Return [X, Y] of the center of cell containing provided text 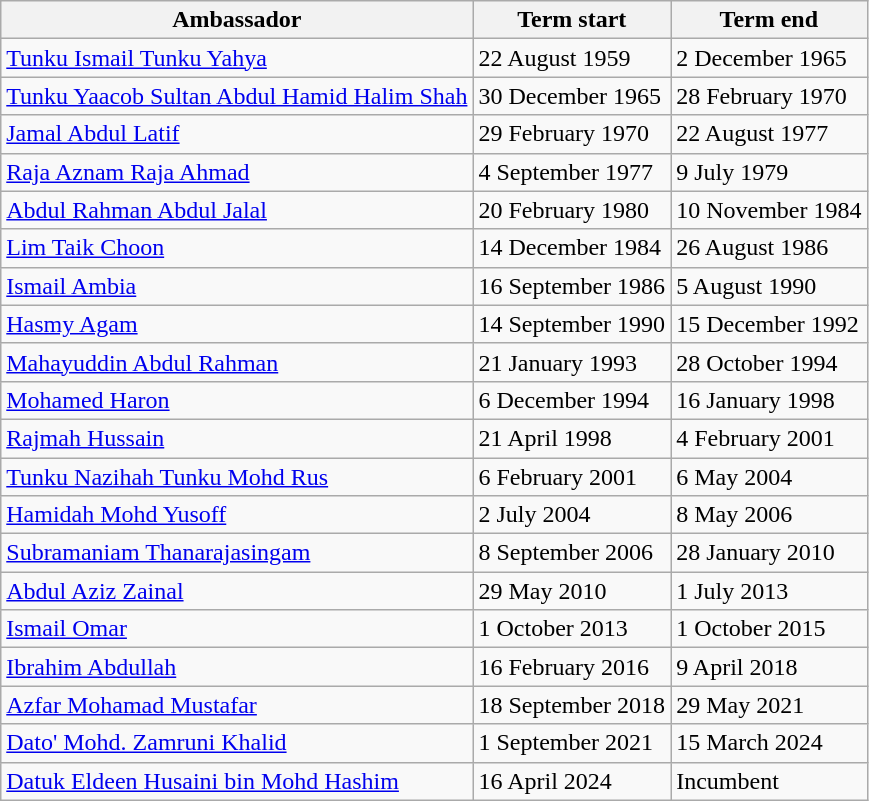
8 May 2006 [769, 515]
6 February 2001 [572, 477]
22 August 1959 [572, 58]
Lim Taik Choon [237, 248]
1 October 2013 [572, 629]
29 February 1970 [572, 134]
Term start [572, 20]
16 February 2016 [572, 667]
16 September 1986 [572, 286]
15 December 1992 [769, 324]
1 July 2013 [769, 591]
14 December 1984 [572, 248]
Abdul Aziz Zainal [237, 591]
18 September 2018 [572, 705]
Mohamed Haron [237, 400]
30 December 1965 [572, 96]
5 August 1990 [769, 286]
21 January 1993 [572, 362]
Rajmah Hussain [237, 438]
Tunku Ismail Tunku Yahya [237, 58]
16 April 2024 [572, 781]
4 September 1977 [572, 172]
2 December 1965 [769, 58]
15 March 2024 [769, 743]
6 December 1994 [572, 400]
10 November 1984 [769, 210]
22 August 1977 [769, 134]
Hasmy Agam [237, 324]
Ibrahim Abdullah [237, 667]
20 February 1980 [572, 210]
29 May 2021 [769, 705]
Term end [769, 20]
2 July 2004 [572, 515]
Tunku Yaacob Sultan Abdul Hamid Halim Shah [237, 96]
Subramaniam Thanarajasingam [237, 553]
Azfar Mohamad Mustafar [237, 705]
6 May 2004 [769, 477]
Dato' Mohd. Zamruni Khalid [237, 743]
Hamidah Mohd Yusoff [237, 515]
Tunku Nazihah Tunku Mohd Rus [237, 477]
Datuk Eldeen Husaini bin Mohd Hashim [237, 781]
28 January 2010 [769, 553]
Ismail Ambia [237, 286]
Mahayuddin Abdul Rahman [237, 362]
Jamal Abdul Latif [237, 134]
14 September 1990 [572, 324]
9 July 1979 [769, 172]
Incumbent [769, 781]
21 April 1998 [572, 438]
9 April 2018 [769, 667]
26 August 1986 [769, 248]
Ismail Omar [237, 629]
28 October 1994 [769, 362]
28 February 1970 [769, 96]
Abdul Rahman Abdul Jalal [237, 210]
Raja Aznam Raja Ahmad [237, 172]
Ambassador [237, 20]
8 September 2006 [572, 553]
29 May 2010 [572, 591]
4 February 2001 [769, 438]
16 January 1998 [769, 400]
1 October 2015 [769, 629]
1 September 2021 [572, 743]
